Scan for the cell matching the given text and deliver its [x, y] coordinate at center. 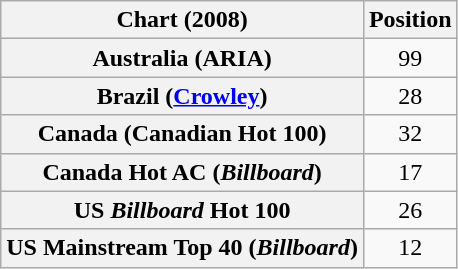
Chart (2008) [182, 20]
32 [410, 134]
Brazil (Crowley) [182, 96]
99 [410, 58]
Australia (ARIA) [182, 58]
26 [410, 210]
12 [410, 248]
Canada (Canadian Hot 100) [182, 134]
17 [410, 172]
US Billboard Hot 100 [182, 210]
Canada Hot AC (Billboard) [182, 172]
Position [410, 20]
28 [410, 96]
US Mainstream Top 40 (Billboard) [182, 248]
